Identify which cell holds the provided text, then report its (X, Y) central coordinate. 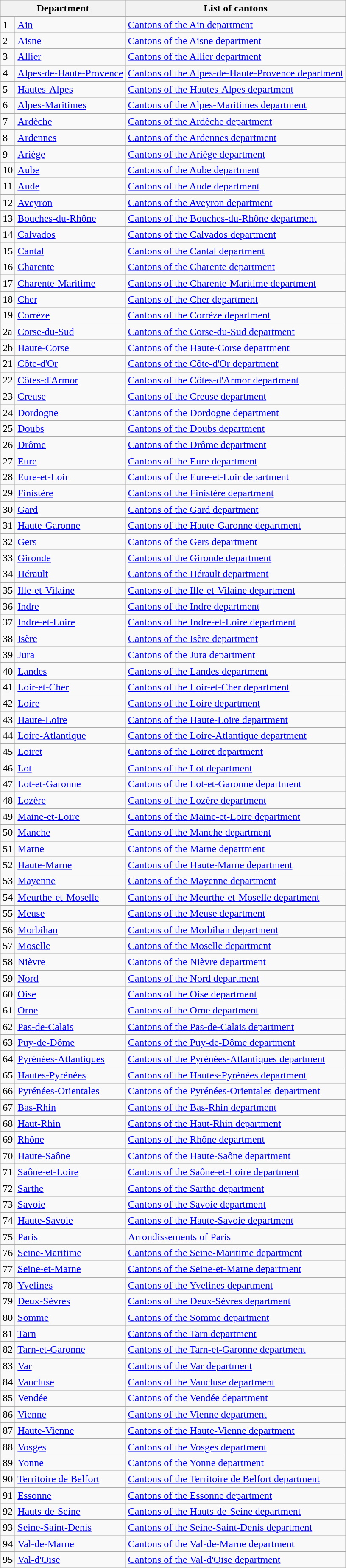
37 (8, 622)
Yvelines (70, 1285)
Cantons of the Gers department (236, 542)
Vosges (70, 1447)
Cantons of the Charente department (236, 267)
52 (8, 865)
Ille-et-Vilaine (70, 590)
Cantons of the Gironde department (236, 558)
Cantons of the Vaucluse department (236, 1382)
Haute-Corse (70, 348)
71 (8, 1172)
67 (8, 1107)
Finistère (70, 493)
Morbihan (70, 929)
Cantons of the Vienne department (236, 1414)
Corrèze (70, 315)
27 (8, 461)
44 (8, 736)
91 (8, 1495)
87 (8, 1430)
30 (8, 510)
Arrondissements of Paris (236, 1237)
26 (8, 445)
Cantons of the Alpes-Maritimes department (236, 105)
Indre-et-Loire (70, 622)
Cantons of the Meurthe-et-Moselle department (236, 897)
Pyrénées-Atlantiques (70, 1059)
43 (8, 720)
Cantons of the Drôme department (236, 445)
Cantons of the Gard department (236, 510)
50 (8, 833)
Cantons of the Jura department (236, 655)
60 (8, 994)
Cantons of the Nièvre department (236, 962)
22 (8, 380)
Cantons of the Oise department (236, 994)
Cantons of the Pyrénées-Atlantiques department (236, 1059)
83 (8, 1366)
Cantons of the Lot-et-Garonne department (236, 784)
Meurthe-et-Moselle (70, 897)
Cantons of the Dordogne department (236, 412)
Loire (70, 703)
Saône-et-Loire (70, 1172)
Somme (70, 1317)
Cantons of the Seine-et-Marne department (236, 1269)
Cantons of the Yvelines department (236, 1285)
Cantons of the Vosges department (236, 1447)
Cantons of the Allier department (236, 57)
15 (8, 251)
41 (8, 687)
81 (8, 1334)
Haute-Loire (70, 720)
Cantons of the Eure-et-Loir department (236, 477)
Cantons of the Orne department (236, 1011)
Cantons of the Calvados department (236, 235)
Cantons of the Haute-Corse department (236, 348)
64 (8, 1059)
58 (8, 962)
74 (8, 1220)
Cantons of the Essonne department (236, 1495)
Cantons of the Saône-et-Loire department (236, 1172)
Lozère (70, 800)
49 (8, 816)
Lot (70, 768)
51 (8, 849)
7 (8, 121)
Paris (70, 1237)
14 (8, 235)
Cantons of the Somme department (236, 1317)
Cantons of the Marne department (236, 849)
Cantons of the Haute-Saône department (236, 1156)
Ain (70, 25)
Cantons of the Territoire de Belfort department (236, 1479)
77 (8, 1269)
Cantons of the Bouches-du-Rhône department (236, 219)
76 (8, 1253)
Cantons of the Haute-Marne department (236, 865)
90 (8, 1479)
Vendée (70, 1398)
45 (8, 752)
36 (8, 606)
Tarn-et-Garonne (70, 1350)
Cantons of the Lozère department (236, 800)
Cantons of the Val-d'Oise department (236, 1560)
Cantons of the Haute-Savoie department (236, 1220)
Hérault (70, 574)
Cantons of the Lot department (236, 768)
Cantons of the Creuse department (236, 396)
Cantons of the Aisne department (236, 41)
28 (8, 477)
84 (8, 1382)
Eure-et-Loir (70, 477)
62 (8, 1027)
Cantons of the Tarn department (236, 1334)
Val-d'Oise (70, 1560)
Var (70, 1366)
23 (8, 396)
Hautes-Pyrénées (70, 1075)
Cantons of the Ardennes department (236, 138)
63 (8, 1043)
73 (8, 1204)
65 (8, 1075)
Cantons of the Val-de-Marne department (236, 1544)
Cantons of the Eure department (236, 461)
47 (8, 784)
Deux-Sèvres (70, 1301)
68 (8, 1123)
2 (8, 41)
34 (8, 574)
Hautes-Alpes (70, 89)
Cantons of the Corrèze department (236, 315)
29 (8, 493)
Department (63, 8)
Oise (70, 994)
Aisne (70, 41)
48 (8, 800)
Cantons of the Charente-Maritime department (236, 283)
21 (8, 364)
Cantons of the Pyrénées-Orientales department (236, 1091)
Essonne (70, 1495)
Maine-et-Loire (70, 816)
Landes (70, 671)
Cantons of the Indre department (236, 606)
Cantons of the Hautes-Pyrénées department (236, 1075)
57 (8, 946)
Ardèche (70, 121)
Creuse (70, 396)
33 (8, 558)
Cantons of the Manche department (236, 833)
Calvados (70, 235)
Cantons of the Pas-de-Calais department (236, 1027)
Gers (70, 542)
25 (8, 428)
2b (8, 348)
Moselle (70, 946)
Cantons of the Aube department (236, 170)
Cantons of the Maine-et-Loire department (236, 816)
Cantons of the Mayenne department (236, 881)
Pyrénées-Orientales (70, 1091)
Cantons of the Aude department (236, 186)
Gard (70, 510)
Lot-et-Garonne (70, 784)
Haute-Vienne (70, 1430)
Cantons of the Seine-Maritime department (236, 1253)
Cantons of the Morbihan department (236, 929)
Cantons of the Ain department (236, 25)
66 (8, 1091)
Marne (70, 849)
10 (8, 170)
Cantons of the Loire department (236, 703)
Alpes-de-Haute-Provence (70, 73)
Aude (70, 186)
Ariège (70, 154)
6 (8, 105)
1 (8, 25)
79 (8, 1301)
70 (8, 1156)
Cantons of the Loiret department (236, 752)
80 (8, 1317)
Eure (70, 461)
61 (8, 1011)
Corse-du-Sud (70, 332)
Cantons of the Finistère department (236, 493)
9 (8, 154)
86 (8, 1414)
Isère (70, 639)
12 (8, 203)
Cantons of the Nord department (236, 978)
Cantons of the Cantal department (236, 251)
54 (8, 897)
88 (8, 1447)
38 (8, 639)
78 (8, 1285)
Manche (70, 833)
Cantons of the Côtes-d'Armor department (236, 380)
Aube (70, 170)
Cantons of the Haute-Garonne department (236, 526)
List of cantons (236, 8)
Cantons of the Meuse department (236, 913)
Territoire de Belfort (70, 1479)
72 (8, 1188)
Bouches-du-Rhône (70, 219)
Cantons of the Puy-de-Dôme department (236, 1043)
Cantons of the Var department (236, 1366)
Dordogne (70, 412)
Bas-Rhin (70, 1107)
42 (8, 703)
Allier (70, 57)
56 (8, 929)
18 (8, 299)
69 (8, 1140)
Loire-Atlantique (70, 736)
89 (8, 1463)
8 (8, 138)
Sarthe (70, 1188)
Mayenne (70, 881)
Doubs (70, 428)
Cantons of the Landes department (236, 671)
Cantons of the Haute-Vienne department (236, 1430)
Cantons of the Indre-et-Loire department (236, 622)
Cantons of the Côte-d'Or department (236, 364)
Orne (70, 1011)
3 (8, 57)
Jura (70, 655)
Tarn (70, 1334)
Haute-Savoie (70, 1220)
11 (8, 186)
Seine-Maritime (70, 1253)
Loir-et-Cher (70, 687)
Cantons of the Tarn-et-Garonne department (236, 1350)
Charente (70, 267)
Indre (70, 606)
Cantons of the Ille-et-Vilaine department (236, 590)
Ardennes (70, 138)
Cantons of the Corse-du-Sud department (236, 332)
Meuse (70, 913)
Aveyron (70, 203)
Cantons of the Rhône department (236, 1140)
31 (8, 526)
Cantons of the Haut-Rhin department (236, 1123)
Cantons of the Savoie department (236, 1204)
Rhône (70, 1140)
Côtes-d'Armor (70, 380)
Cantons of the Loir-et-Cher department (236, 687)
Vienne (70, 1414)
Cantons of the Hautes-Alpes department (236, 89)
Seine-Saint-Denis (70, 1528)
39 (8, 655)
Cantons of the Ariège department (236, 154)
Cantons of the Bas-Rhin department (236, 1107)
Cantons of the Sarthe department (236, 1188)
55 (8, 913)
Cantons of the Vendée department (236, 1398)
Hauts-de-Seine (70, 1512)
Gironde (70, 558)
Cher (70, 299)
Charente-Maritime (70, 283)
Cantons of the Hauts-de-Seine department (236, 1512)
Loiret (70, 752)
24 (8, 412)
13 (8, 219)
5 (8, 89)
Cantons of the Haute-Loire department (236, 720)
94 (8, 1544)
Cantons of the Aveyron department (236, 203)
Haut-Rhin (70, 1123)
Seine-et-Marne (70, 1269)
16 (8, 267)
Côte-d'Or (70, 364)
35 (8, 590)
82 (8, 1350)
Haute-Garonne (70, 526)
Cantons of the Ardèche department (236, 121)
59 (8, 978)
Cantons of the Seine-Saint-Denis department (236, 1528)
17 (8, 283)
Cantons of the Hérault department (236, 574)
Cantons of the Loire-Atlantique department (236, 736)
4 (8, 73)
53 (8, 881)
2a (8, 332)
Savoie (70, 1204)
Alpes-Maritimes (70, 105)
Cantons of the Cher department (236, 299)
Drôme (70, 445)
Puy-de-Dôme (70, 1043)
85 (8, 1398)
46 (8, 768)
Val-de-Marne (70, 1544)
Vaucluse (70, 1382)
32 (8, 542)
Cantons of the Isère department (236, 639)
Cantal (70, 251)
40 (8, 671)
95 (8, 1560)
92 (8, 1512)
Nièvre (70, 962)
Haute-Marne (70, 865)
Haute-Saône (70, 1156)
Cantons of the Moselle department (236, 946)
93 (8, 1528)
Pas-de-Calais (70, 1027)
Cantons of the Yonne department (236, 1463)
Cantons of the Doubs department (236, 428)
19 (8, 315)
Cantons of the Deux-Sèvres department (236, 1301)
75 (8, 1237)
Cantons of the Alpes-de-Haute-Provence department (236, 73)
Nord (70, 978)
Yonne (70, 1463)
